Capture the cell that displays the provided text and extract its (X, Y) central coordinate. 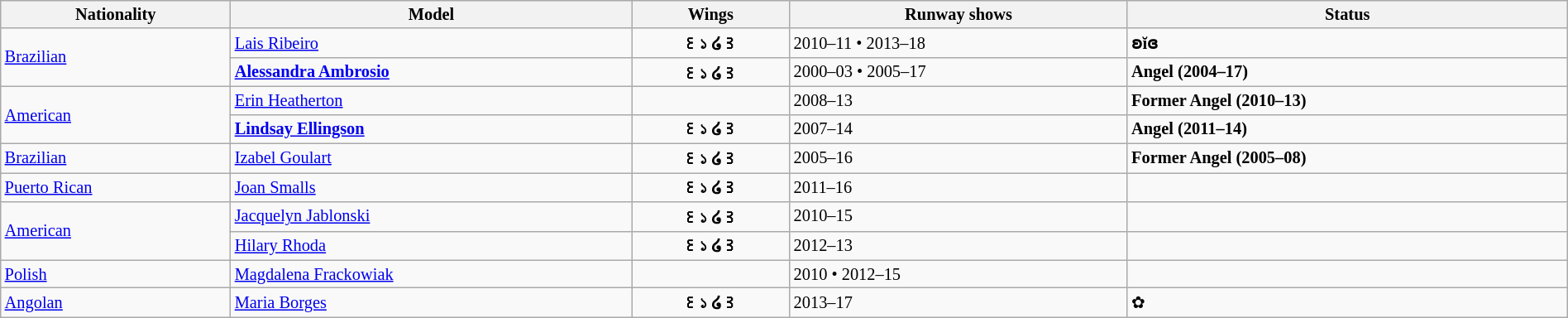
2010–15 (958, 215)
Angolan (116, 301)
Jacquelyn Jablonski (432, 215)
Magdalena Frackowiak (432, 274)
2008–13 (958, 100)
Former Angel (2010–13) (1347, 100)
Former Angel (2005–08) (1347, 157)
Joan Smalls (432, 187)
Lindsay Ellingson (432, 129)
2010–11 • 2013–18 (958, 43)
Izabel Goulart (432, 157)
Status (1347, 14)
Runway shows (958, 14)
2013–17 (958, 301)
Puerto Rican (116, 187)
Erin Heatherton (432, 100)
Wings (711, 14)
Polish (116, 274)
Angel (2011–14) (1347, 129)
Angel (2004–17) (1347, 71)
2011–16 (958, 187)
2010 • 2012–15 (958, 274)
Model (432, 14)
✿ (1347, 301)
2012–13 (958, 245)
2007–14 (958, 129)
Lais Ribeiro (432, 43)
Hilary Rhoda (432, 245)
Alessandra Ambrosio (432, 71)
ʚĭɞ (1347, 43)
Maria Borges (432, 301)
2000–03 • 2005–17 (958, 71)
2005–16 (958, 157)
Nationality (116, 14)
